Determine the (x, y) coordinate at the center of the cell enclosing the given text.  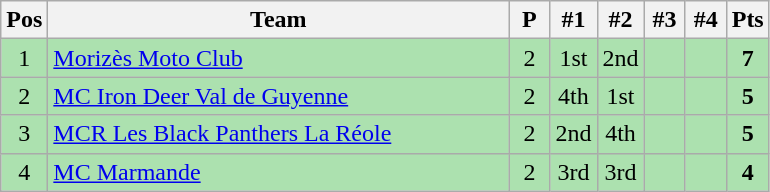
Pts (748, 20)
#2 (620, 20)
#1 (574, 20)
1 (24, 58)
#3 (664, 20)
P (530, 20)
MC Marmande (278, 172)
Morizès Moto Club (278, 58)
MC Iron Deer Val de Guyenne (278, 96)
MCR Les Black Panthers La Réole (278, 134)
3 (24, 134)
#4 (706, 20)
7 (748, 58)
Pos (24, 20)
Team (278, 20)
